Provide the [X, Y] coordinate of the cell's center where the given text is located.  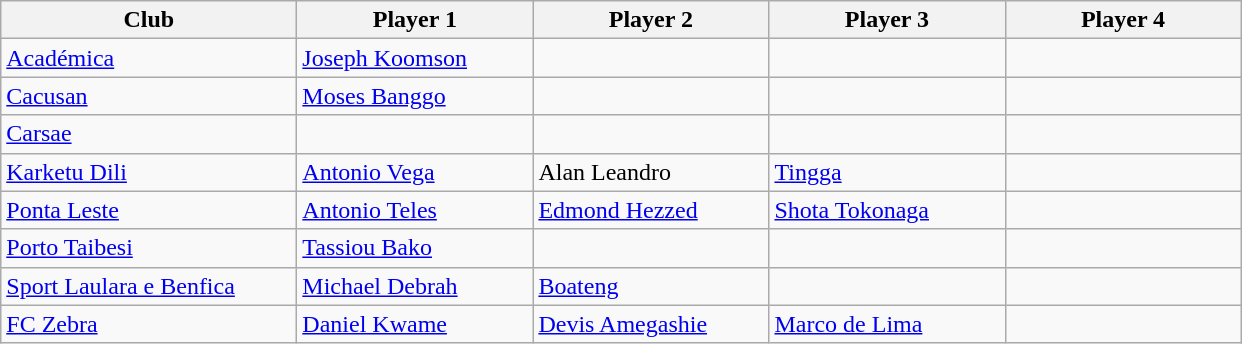
Player 1 [415, 20]
Tassiou Bako [415, 248]
Michael Debrah [415, 286]
Ponta Leste [149, 210]
Académica [149, 58]
Player 4 [1123, 20]
Player 2 [651, 20]
Club [149, 20]
Devis Amegashie [651, 324]
Moses Banggo [415, 96]
Cacusan [149, 96]
Joseph Koomson [415, 58]
Antonio Vega [415, 172]
Edmond Hezzed [651, 210]
Sport Laulara e Benfica [149, 286]
Antonio Teles [415, 210]
Tingga [887, 172]
Shota Tokonaga [887, 210]
Carsae [149, 134]
Daniel Kwame [415, 324]
Player 3 [887, 20]
Karketu Dili [149, 172]
Porto Taibesi [149, 248]
Alan Leandro [651, 172]
FC Zebra [149, 324]
Boateng [651, 286]
Marco de Lima [887, 324]
